Output the (X, Y) coordinate of the center of the cell containing the given text.  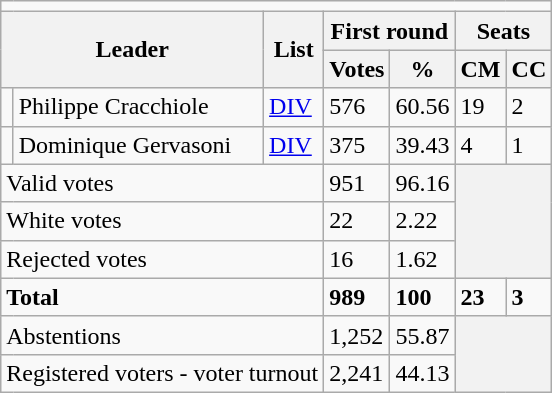
2 (529, 107)
375 (357, 145)
Registered voters - voter turnout (162, 373)
989 (357, 297)
Seats (504, 31)
2.22 (422, 221)
100 (422, 297)
List (294, 50)
Leader (132, 50)
23 (480, 297)
4 (480, 145)
44.13 (422, 373)
1,252 (357, 335)
16 (357, 259)
Valid votes (162, 183)
Votes (357, 69)
60.56 (422, 107)
3 (529, 297)
96.16 (422, 183)
22 (357, 221)
1.62 (422, 259)
576 (357, 107)
% (422, 69)
First round (390, 31)
Philippe Cracchiole (138, 107)
Dominique Gervasoni (138, 145)
951 (357, 183)
Total (162, 297)
Abstentions (162, 335)
White votes (162, 221)
19 (480, 107)
1 (529, 145)
CC (529, 69)
2,241 (357, 373)
Rejected votes (162, 259)
39.43 (422, 145)
CM (480, 69)
55.87 (422, 335)
